Output the [x, y] coordinate of the center of the cell containing the given text.  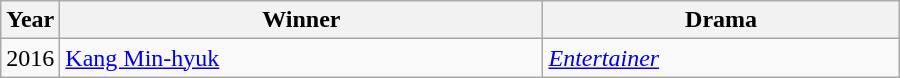
Drama [721, 20]
2016 [30, 58]
Entertainer [721, 58]
Year [30, 20]
Kang Min-hyuk [302, 58]
Winner [302, 20]
